Scan for the cell matching the given text and deliver its [X, Y] coordinate at center. 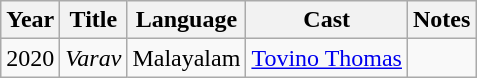
Cast [327, 20]
Varav [94, 58]
Title [94, 20]
Tovino Thomas [327, 58]
Malayalam [186, 58]
Language [186, 20]
2020 [30, 58]
Year [30, 20]
Notes [441, 20]
